Extract the (X, Y) coordinate from the center of the cell holding the provided text.  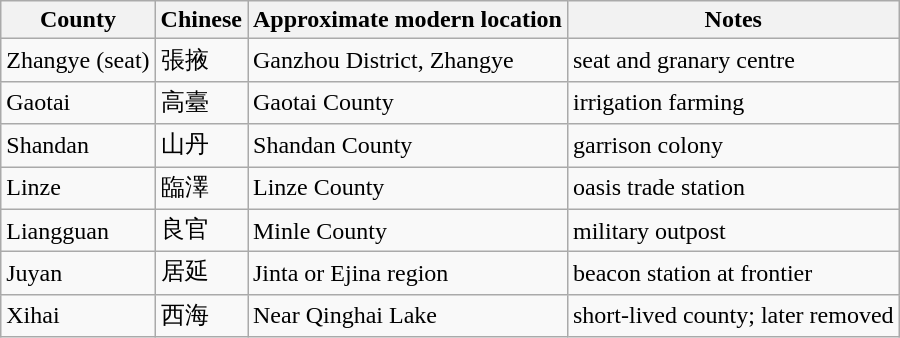
居延 (201, 274)
張掖 (201, 60)
beacon station at frontier (733, 274)
Ganzhou District, Zhangye (408, 60)
Chinese (201, 20)
seat and granary centre (733, 60)
oasis trade station (733, 188)
Linze County (408, 188)
臨澤 (201, 188)
Linze (78, 188)
良官 (201, 230)
Jinta or Ejina region (408, 274)
Approximate modern location (408, 20)
Gaotai County (408, 102)
高臺 (201, 102)
Juyan (78, 274)
Shandan (78, 146)
County (78, 20)
Minle County (408, 230)
西海 (201, 316)
short-lived county; later removed (733, 316)
Near Qinghai Lake (408, 316)
irrigation farming (733, 102)
Gaotai (78, 102)
Notes (733, 20)
Liangguan (78, 230)
Zhangye (seat) (78, 60)
山丹 (201, 146)
Xihai (78, 316)
garrison colony (733, 146)
Shandan County (408, 146)
military outpost (733, 230)
